Determine the (X, Y) coordinate at the center of the cell enclosing the given text.  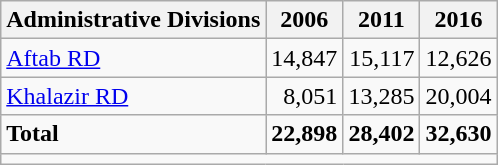
15,117 (382, 58)
2006 (304, 20)
13,285 (382, 96)
28,402 (382, 134)
Administrative Divisions (134, 20)
22,898 (304, 134)
32,630 (458, 134)
8,051 (304, 96)
2011 (382, 20)
Khalazir RD (134, 96)
Aftab RD (134, 58)
14,847 (304, 58)
12,626 (458, 58)
2016 (458, 20)
20,004 (458, 96)
Total (134, 134)
